Identify which cell holds the provided text, then report its [x, y] central coordinate. 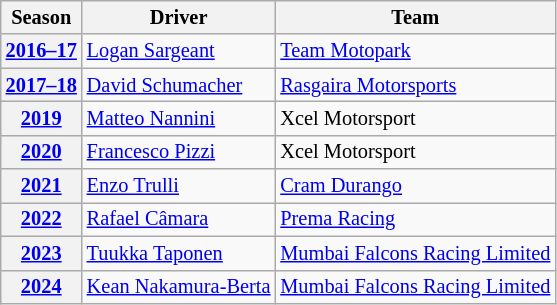
2017–18 [42, 85]
Driver [179, 17]
Kean Nakamura-Berta [179, 287]
Season [42, 17]
2021 [42, 186]
Cram Durango [415, 186]
Matteo Nannini [179, 118]
Logan Sargeant [179, 51]
Francesco Pizzi [179, 152]
Prema Racing [415, 219]
Rafael Câmara [179, 219]
Team Motopark [415, 51]
2024 [42, 287]
Rasgaira Motorsports [415, 85]
Tuukka Taponen [179, 253]
Team [415, 17]
2020 [42, 152]
David Schumacher [179, 85]
2016–17 [42, 51]
Enzo Trulli [179, 186]
2023 [42, 253]
2022 [42, 219]
2019 [42, 118]
